From the cell containing the given text, extract its center point as (X, Y) coordinate. 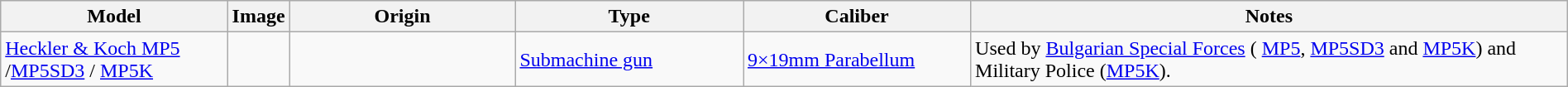
9×19mm Parabellum (857, 60)
Submachine gun (629, 60)
Notes (1269, 17)
Model (114, 17)
Type (629, 17)
Heckler & Koch MP5 /MP5SD3 / MP5K (114, 60)
Used by Bulgarian Special Forces ( MP5, MP5SD3 and MP5K) and Military Police (MP5K). (1269, 60)
Origin (402, 17)
Image (258, 17)
Caliber (857, 17)
